Provide the (x, y) coordinate of the cell's center where the given text is located.  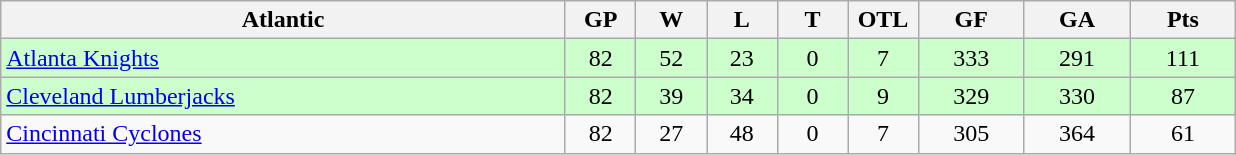
GF (971, 20)
329 (971, 96)
27 (672, 134)
330 (1077, 96)
Atlantic (284, 20)
39 (672, 96)
W (672, 20)
52 (672, 58)
364 (1077, 134)
GA (1077, 20)
291 (1077, 58)
48 (742, 134)
Atlanta Knights (284, 58)
111 (1183, 58)
23 (742, 58)
305 (971, 134)
87 (1183, 96)
Cincinnati Cyclones (284, 134)
333 (971, 58)
L (742, 20)
T (812, 20)
61 (1183, 134)
OTL (884, 20)
9 (884, 96)
Pts (1183, 20)
Cleveland Lumberjacks (284, 96)
34 (742, 96)
GP (600, 20)
